Identify which cell holds the provided text, then report its (x, y) central coordinate. 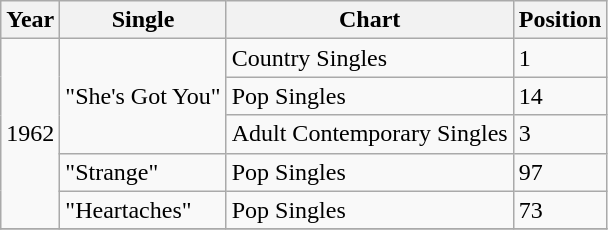
Adult Contemporary Singles (370, 134)
Single (143, 20)
"Heartaches" (143, 210)
1 (560, 58)
"She's Got You" (143, 96)
73 (560, 210)
Year (30, 20)
97 (560, 172)
Country Singles (370, 58)
Chart (370, 20)
Position (560, 20)
14 (560, 96)
3 (560, 134)
1962 (30, 134)
"Strange" (143, 172)
